Provide the [x, y] coordinate of the cell's center where the given text is located.  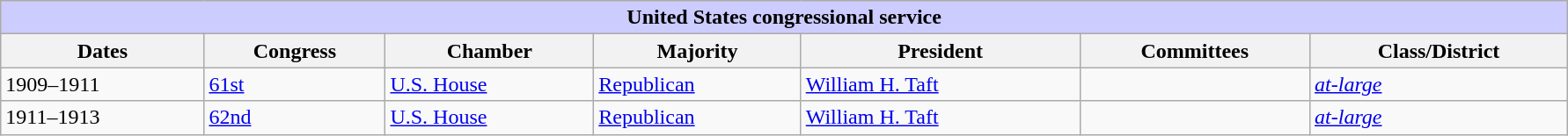
Majority [697, 51]
Dates [102, 51]
1909–1911 [102, 84]
62nd [295, 118]
1911–1913 [102, 118]
Chamber [489, 51]
Class/District [1440, 51]
Congress [295, 51]
United States congressional service [785, 18]
Committees [1195, 51]
61st [295, 84]
President [940, 51]
